Output the (x, y) coordinate of the center of the cell containing the given text.  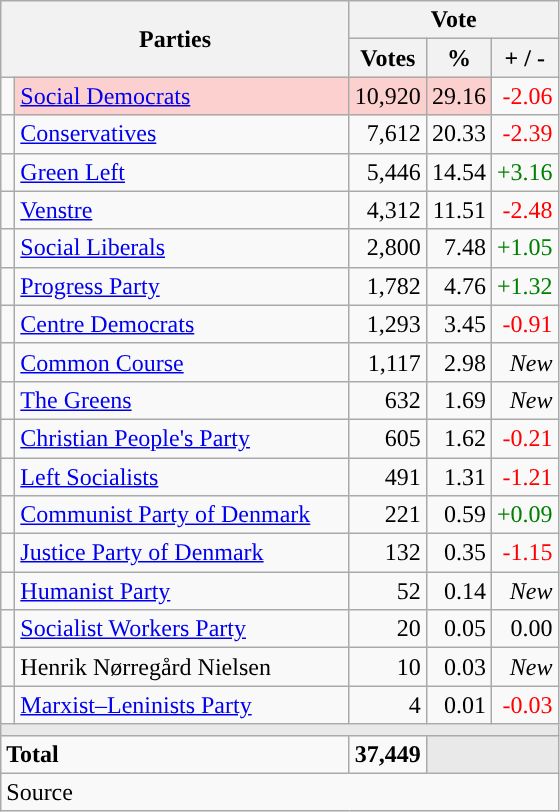
Parties (176, 39)
-2.06 (524, 96)
1.31 (458, 477)
0.01 (458, 705)
605 (388, 438)
2,800 (388, 248)
+1.05 (524, 248)
-1.15 (524, 553)
221 (388, 515)
-0.03 (524, 705)
Venstre (182, 210)
5,446 (388, 172)
7,612 (388, 134)
Social Democrats (182, 96)
132 (388, 553)
3.45 (458, 324)
+0.09 (524, 515)
7.48 (458, 248)
52 (388, 591)
Justice Party of Denmark (182, 553)
Centre Democrats (182, 324)
0.00 (524, 629)
Humanist Party (182, 591)
Marxist–Leninists Party (182, 705)
1,782 (388, 286)
0.35 (458, 553)
Henrik Nørregård Nielsen (182, 667)
0.14 (458, 591)
Common Course (182, 362)
-0.21 (524, 438)
20.33 (458, 134)
0.59 (458, 515)
1,293 (388, 324)
+3.16 (524, 172)
0.03 (458, 667)
Green Left (182, 172)
2.98 (458, 362)
29.16 (458, 96)
Christian People's Party (182, 438)
4,312 (388, 210)
491 (388, 477)
11.51 (458, 210)
-2.48 (524, 210)
1,117 (388, 362)
Conservatives (182, 134)
10 (388, 667)
20 (388, 629)
+1.32 (524, 286)
-1.21 (524, 477)
4 (388, 705)
-2.39 (524, 134)
4.76 (458, 286)
Votes (388, 58)
632 (388, 400)
% (458, 58)
Progress Party (182, 286)
1.69 (458, 400)
+ / - (524, 58)
The Greens (182, 400)
Vote (454, 20)
10,920 (388, 96)
14.54 (458, 172)
Left Socialists (182, 477)
Total (176, 754)
-0.91 (524, 324)
0.05 (458, 629)
1.62 (458, 438)
37,449 (388, 754)
Socialist Workers Party (182, 629)
Social Liberals (182, 248)
Source (280, 792)
Communist Party of Denmark (182, 515)
